Return the (x, y) coordinate for the center point of the cell that contains the specified text.  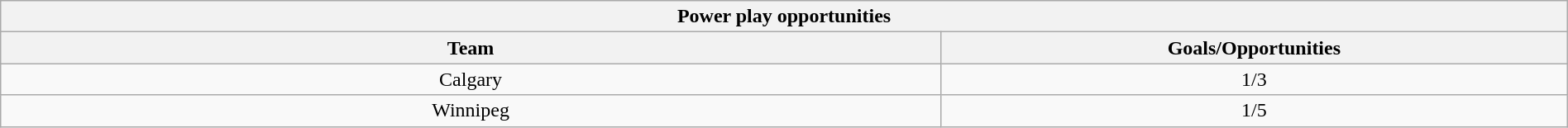
1/3 (1254, 79)
1/5 (1254, 111)
Winnipeg (471, 111)
Calgary (471, 79)
Power play opportunities (784, 17)
Team (471, 48)
Goals/Opportunities (1254, 48)
